Pinpoint the cell where the given text exists, returning its (X, Y) midpoint coordinate. 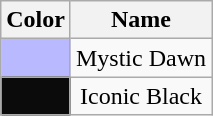
Name (140, 20)
Iconic Black (140, 96)
Color (36, 20)
Mystic Dawn (140, 58)
